Find where the given text appears and provide that cell's center as (X, Y) coordinate. 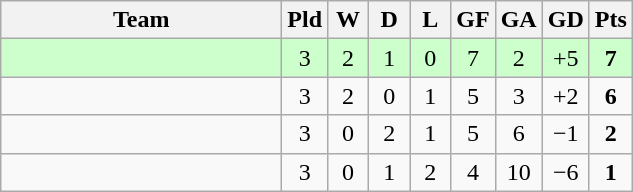
W (348, 20)
Pld (305, 20)
L (430, 20)
−1 (566, 134)
GF (473, 20)
4 (473, 172)
−6 (566, 172)
+2 (566, 96)
Team (142, 20)
+5 (566, 58)
GA (518, 20)
D (390, 20)
Pts (610, 20)
GD (566, 20)
10 (518, 172)
